Capture the cell that displays the provided text and extract its (x, y) central coordinate. 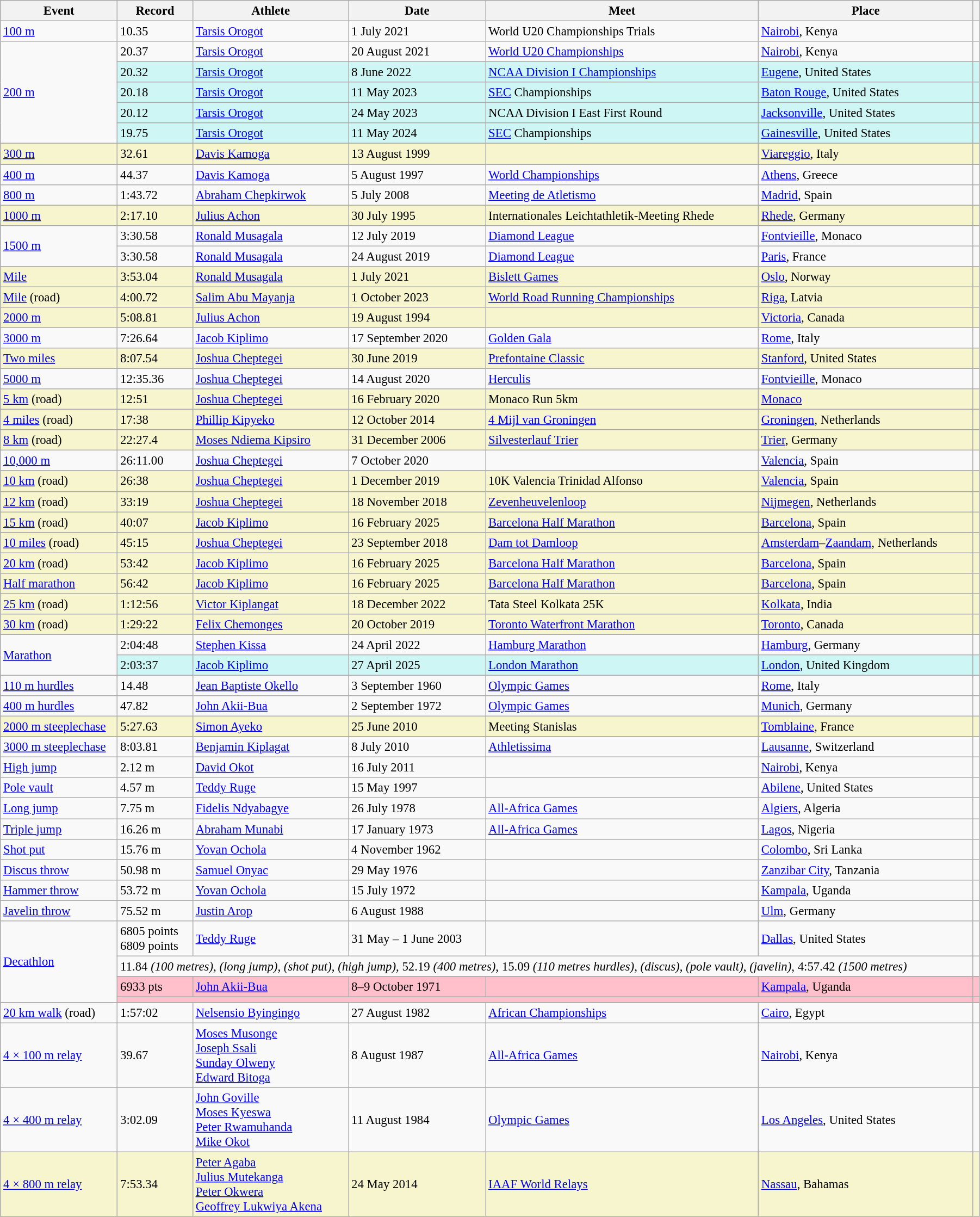
20 km walk (road) (59, 1013)
High jump (59, 768)
1000 m (59, 215)
100 m (59, 32)
12 km (road) (59, 502)
IAAF World Relays (622, 1185)
Discus throw (59, 870)
17 September 2020 (417, 338)
Riga, Latvia (866, 297)
London Marathon (622, 665)
53:42 (156, 563)
5 July 2008 (417, 195)
Javelin throw (59, 911)
6805 points6809 points (156, 939)
10.35 (156, 32)
Monaco Run 5km (622, 399)
Triple jump (59, 829)
Peter AgabaJulius MutekangaPeter OkweraGeoffrey Lukwiya Akena (270, 1185)
8–9 October 1971 (417, 987)
Dam tot Damloop (622, 542)
Abraham Munabi (270, 829)
Justin Arop (270, 911)
15 May 1997 (417, 788)
Stanford, United States (866, 359)
Lausanne, Switzerland (866, 747)
Abraham Chepkirwok (270, 195)
Algiers, Algeria (866, 808)
15 July 1972 (417, 890)
17 January 1973 (417, 829)
300 m (59, 154)
Jacksonville, United States (866, 113)
18 November 2018 (417, 502)
Salim Abu Mayanja (270, 297)
50.98 m (156, 870)
2000 m (59, 318)
1:12:56 (156, 604)
12:51 (156, 399)
2 September 1972 (417, 706)
5:08.81 (156, 318)
Trier, Germany (866, 440)
David Okot (270, 768)
Felix Chemonges (270, 625)
8 km (road) (59, 440)
Meet (622, 11)
Gainesville, United States (866, 133)
Hamburg, Germany (866, 645)
NCAA Division I East First Round (622, 113)
4 November 1962 (417, 849)
Herculis (622, 379)
11 August 1984 (417, 1120)
Meeting de Atletismo (622, 195)
Baton Rouge, United States (866, 92)
Two miles (59, 359)
24 April 2022 (417, 645)
Marathon (59, 655)
8 August 1987 (417, 1055)
20 August 2021 (417, 52)
Athens, Greece (866, 175)
4 × 400 m relay (59, 1120)
8 June 2022 (417, 72)
Amsterdam–Zaandam, Netherlands (866, 542)
NCAA Division I Championships (622, 72)
30 km (road) (59, 625)
14 August 2020 (417, 379)
Mile (59, 277)
2000 m steeplechase (59, 727)
12 July 2019 (417, 236)
45:15 (156, 542)
Ulm, Germany (866, 911)
26:38 (156, 481)
Place (866, 11)
3 September 1960 (417, 686)
Moses Ndiema Kipsiro (270, 440)
Decathlon (59, 962)
Groningen, Netherlands (866, 420)
Prefontaine Classic (622, 359)
20.18 (156, 92)
Simon Ayeko (270, 727)
7:53.34 (156, 1185)
3000 m (59, 338)
Victor Kiplangat (270, 604)
33:19 (156, 502)
Event (59, 11)
Shot put (59, 849)
4.57 m (156, 788)
Toronto Waterfront Marathon (622, 625)
8:03.81 (156, 747)
Dallas, United States (866, 939)
2.12 m (156, 768)
15.76 m (156, 849)
African Championships (622, 1013)
Lagos, Nigeria (866, 829)
6933 pts (156, 987)
20.32 (156, 72)
40:07 (156, 522)
Half marathon (59, 584)
75.52 m (156, 911)
10 miles (road) (59, 542)
Tomblaine, France (866, 727)
Rhede, Germany (866, 215)
15 km (road) (59, 522)
Los Angeles, United States (866, 1120)
Athlete (270, 11)
24 May 2023 (417, 113)
Nassau, Bahamas (866, 1185)
Nijmegen, Netherlands (866, 502)
25 km (road) (59, 604)
53.72 m (156, 890)
Moses MusongeJoseph SsaliSunday OlwenyEdward Bitoga (270, 1055)
20.37 (156, 52)
Paris, France (866, 256)
8 July 2010 (417, 747)
13 August 1999 (417, 154)
3000 m steeplechase (59, 747)
32.61 (156, 154)
1:29:22 (156, 625)
Oslo, Norway (866, 277)
31 December 2006 (417, 440)
Long jump (59, 808)
Victoria, Canada (866, 318)
24 August 2019 (417, 256)
2:03:37 (156, 665)
31 May – 1 June 2003 (417, 939)
56:42 (156, 584)
World U20 Championships Trials (622, 32)
26:11.00 (156, 461)
Record (156, 11)
29 May 1976 (417, 870)
Zevenheuvelenloop (622, 502)
4 miles (road) (59, 420)
Madrid, Spain (866, 195)
World Championships (622, 175)
19 August 1994 (417, 318)
4:00.72 (156, 297)
400 m (59, 175)
23 September 2018 (417, 542)
Hamburg Marathon (622, 645)
10 km (road) (59, 481)
16.26 m (156, 829)
39.67 (156, 1055)
27 April 2025 (417, 665)
Silvesterlauf Trier (622, 440)
8:07.54 (156, 359)
Colombo, Sri Lanka (866, 849)
18 December 2022 (417, 604)
Bislett Games (622, 277)
Viareggio, Italy (866, 154)
Athletissima (622, 747)
John GovilleMoses KyeswaPeter RwamuhandaMike Okot (270, 1120)
1 October 2023 (417, 297)
1 December 2019 (417, 481)
World U20 Championships (622, 52)
19.75 (156, 133)
800 m (59, 195)
5 km (road) (59, 399)
27 August 1982 (417, 1013)
10K Valencia Trinidad Alfonso (622, 481)
1500 m (59, 246)
3:53.04 (156, 277)
3:02.09 (156, 1120)
16 July 2011 (417, 768)
1:43.72 (156, 195)
4 × 100 m relay (59, 1055)
12:35.36 (156, 379)
Pole vault (59, 788)
5:27.63 (156, 727)
24 May 2014 (417, 1185)
30 June 2019 (417, 359)
London, United Kingdom (866, 665)
5 August 1997 (417, 175)
Mile (road) (59, 297)
4 Mijl van Groningen (622, 420)
44.37 (156, 175)
20 km (road) (59, 563)
Meeting Stanislas (622, 727)
7 October 2020 (417, 461)
Phillip Kipyeko (270, 420)
2:17.10 (156, 215)
11 May 2024 (417, 133)
Samuel Onyac (270, 870)
2:04:48 (156, 645)
12 October 2014 (417, 420)
7.75 m (156, 808)
200 m (59, 92)
Eugene, United States (866, 72)
Stephen Kissa (270, 645)
7:26.64 (156, 338)
Golden Gala (622, 338)
14.48 (156, 686)
Toronto, Canada (866, 625)
Abilene, United States (866, 788)
Munich, Germany (866, 706)
10,000 m (59, 461)
1:57:02 (156, 1013)
Tata Steel Kolkata 25K (622, 604)
Kolkata, India (866, 604)
Internationales Leichtathletik-Meeting Rhede (622, 215)
25 June 2010 (417, 727)
30 July 1995 (417, 215)
17:38 (156, 420)
110 m hurdles (59, 686)
Zanzibar City, Tanzania (866, 870)
6 August 1988 (417, 911)
Jean Baptiste Okello (270, 686)
4 × 800 m relay (59, 1185)
Date (417, 11)
5000 m (59, 379)
47.82 (156, 706)
Cairo, Egypt (866, 1013)
26 July 1978 (417, 808)
World Road Running Championships (622, 297)
22:27.4 (156, 440)
400 m hurdles (59, 706)
Nelsensio Byingingo (270, 1013)
20 October 2019 (417, 625)
Monaco (866, 399)
11 May 2023 (417, 92)
Fidelis Ndyabagye (270, 808)
Benjamin Kiplagat (270, 747)
16 February 2020 (417, 399)
Hammer throw (59, 890)
20.12 (156, 113)
